Output the [X, Y] coordinate of the center of the cell containing the given text.  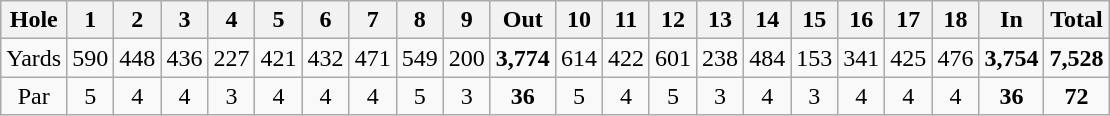
614 [578, 58]
3,774 [522, 58]
601 [672, 58]
10 [578, 20]
590 [90, 58]
2 [138, 20]
153 [814, 58]
8 [420, 20]
16 [862, 20]
425 [908, 58]
14 [768, 20]
7,528 [1076, 58]
In [1012, 20]
448 [138, 58]
72 [1076, 96]
238 [720, 58]
Par [34, 96]
9 [466, 20]
11 [626, 20]
6 [326, 20]
18 [956, 20]
Total [1076, 20]
17 [908, 20]
471 [372, 58]
432 [326, 58]
12 [672, 20]
484 [768, 58]
341 [862, 58]
13 [720, 20]
549 [420, 58]
7 [372, 20]
436 [184, 58]
422 [626, 58]
476 [956, 58]
Out [522, 20]
1 [90, 20]
421 [278, 58]
Yards [34, 58]
227 [232, 58]
Hole [34, 20]
15 [814, 20]
200 [466, 58]
3,754 [1012, 58]
